Locate the cell with the specified text and output its [x, y] center coordinate. 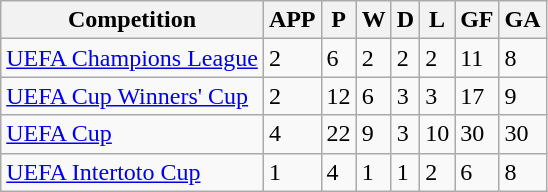
APP [292, 20]
22 [338, 134]
17 [477, 96]
12 [338, 96]
GA [522, 20]
W [374, 20]
UEFA Cup Winners' Cup [132, 96]
P [338, 20]
10 [438, 134]
UEFA Intertoto Cup [132, 172]
11 [477, 58]
Competition [132, 20]
D [405, 20]
UEFA Cup [132, 134]
GF [477, 20]
UEFA Champions League [132, 58]
L [438, 20]
